Provide the [X, Y] coordinate of the cell's center where the given text is located.  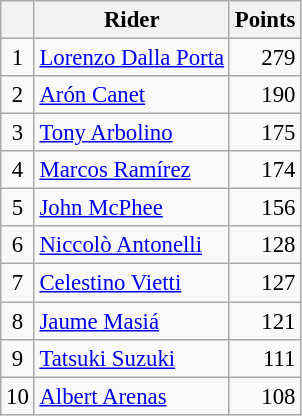
279 [264, 58]
Lorenzo Dalla Porta [132, 58]
156 [264, 208]
128 [264, 245]
Celestino Vietti [132, 283]
127 [264, 283]
8 [18, 321]
9 [18, 358]
1 [18, 58]
Jaume Masiá [132, 321]
121 [264, 321]
7 [18, 283]
Points [264, 20]
Tony Arbolino [132, 133]
6 [18, 245]
Niccolò Antonelli [132, 245]
3 [18, 133]
5 [18, 208]
John McPhee [132, 208]
108 [264, 396]
Rider [132, 20]
Tatsuki Suzuki [132, 358]
190 [264, 95]
Marcos Ramírez [132, 170]
Albert Arenas [132, 396]
175 [264, 133]
Arón Canet [132, 95]
10 [18, 396]
2 [18, 95]
174 [264, 170]
111 [264, 358]
4 [18, 170]
